From the cell containing the given text, extract its center point as (X, Y) coordinate. 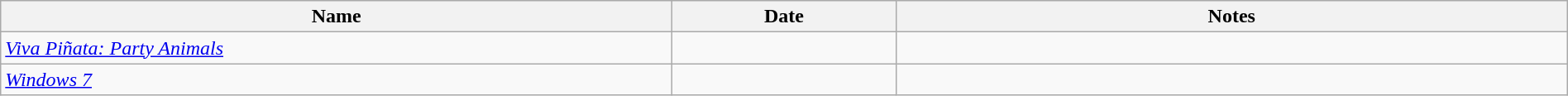
Viva Piñata: Party Animals (337, 48)
Windows 7 (337, 79)
Name (337, 17)
Date (784, 17)
Notes (1231, 17)
